Detect which cell encompasses the target text, then output its [X, Y] center coordinate. 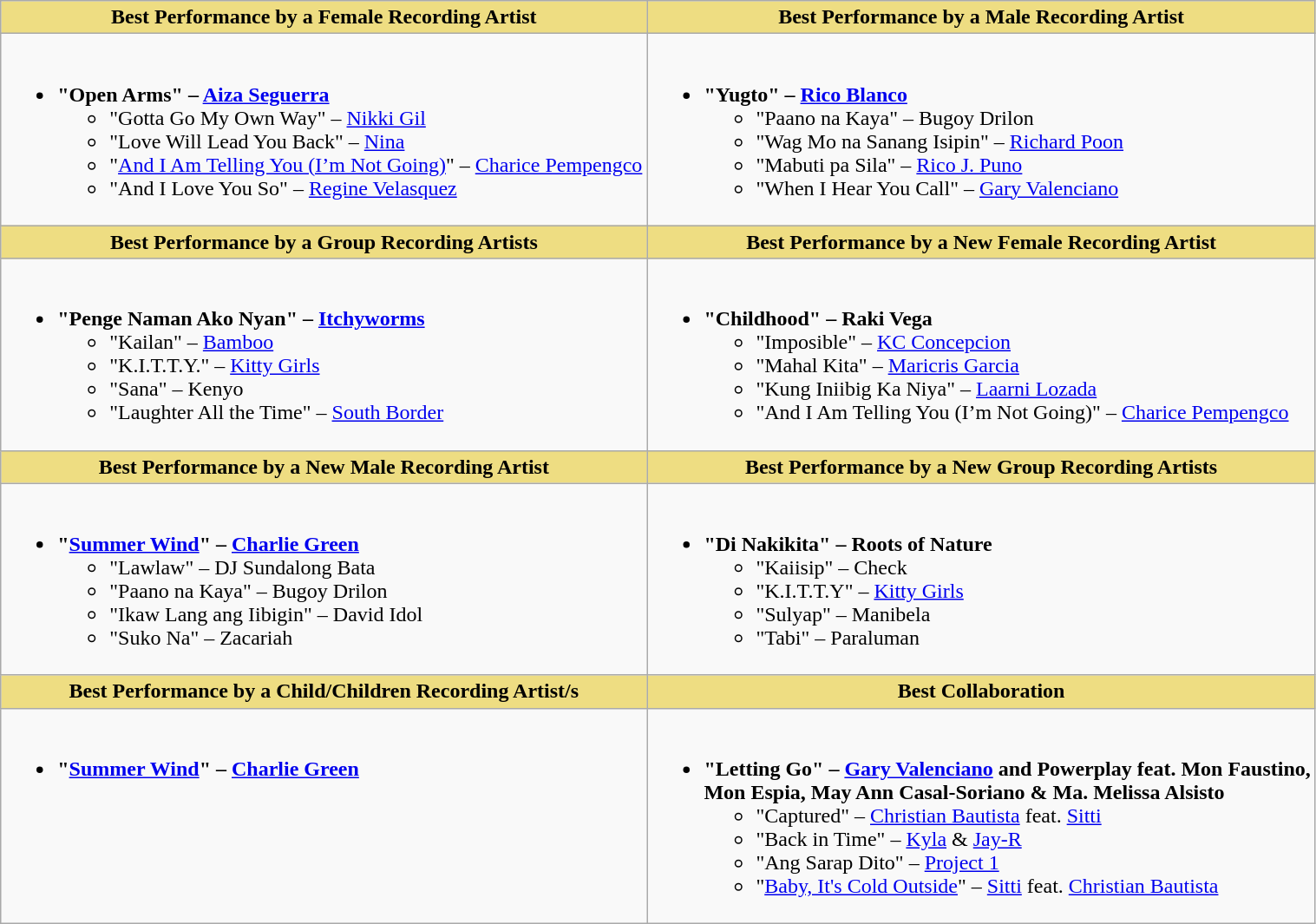
Best Performance by a Male Recording Artist [981, 17]
Best Performance by a New Male Recording Artist [324, 467]
Best Performance by a Female Recording Artist [324, 17]
Best Performance by a New Group Recording Artists [981, 467]
Best Performance by a New Female Recording Artist [981, 242]
Best Performance by a Group Recording Artists [324, 242]
"Summer Wind" – Charlie Green"Lawlaw" – DJ Sundalong Bata"Paano na Kaya" – Bugoy Drilon"Ikaw Lang ang Iibigin" – David Idol"Suko Na" – Zacariah [324, 580]
Best Collaboration [981, 691]
"Di Nakikita" – Roots of Nature"Kaiisip" – Check"K.I.T.T.Y" – Kitty Girls"Sulyap" – Manibela"Tabi" – Paraluman [981, 580]
"Summer Wind" – Charlie Green [324, 816]
Best Performance by a Child/Children Recording Artist/s [324, 691]
"Penge Naman Ako Nyan" – Itchyworms"Kailan" – Bamboo"K.I.T.T.Y." – Kitty Girls"Sana" – Kenyo"Laughter All the Time" – South Border [324, 354]
